Identify which cell holds the provided text, then report its (x, y) central coordinate. 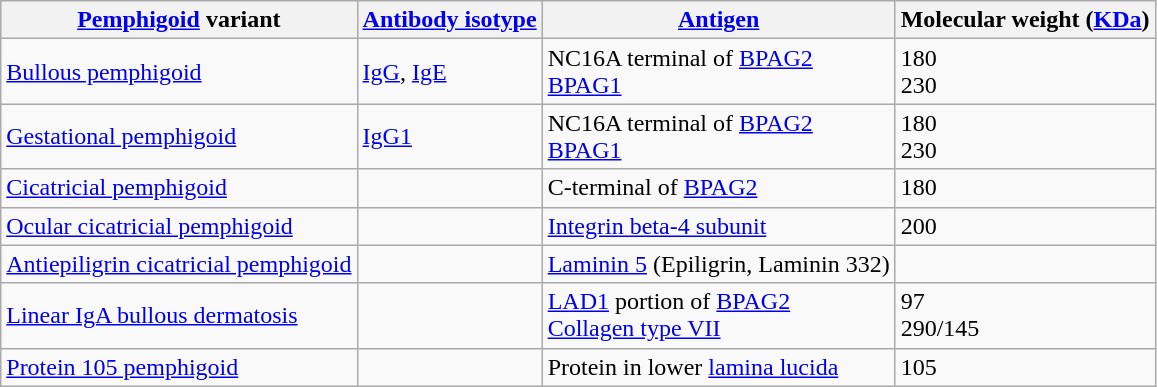
105 (1025, 367)
97290/145 (1025, 316)
IgG, IgE (450, 72)
Integrin beta-4 subunit (718, 226)
Pemphigoid variant (179, 20)
Cicatricial pemphigoid (179, 188)
Bullous pemphigoid (179, 72)
Gestational pemphigoid (179, 136)
Antiepiligrin cicatricial pemphigoid (179, 264)
Laminin 5 (Epiligrin, Laminin 332) (718, 264)
Antibody isotype (450, 20)
Ocular cicatricial pemphigoid (179, 226)
IgG1 (450, 136)
Molecular weight (KDa) (1025, 20)
Antigen (718, 20)
Protein in lower lamina lucida (718, 367)
Protein 105 pemphigoid (179, 367)
LAD1 portion of BPAG2Collagen type VII (718, 316)
C-terminal of BPAG2 (718, 188)
180 (1025, 188)
200 (1025, 226)
Linear IgA bullous dermatosis (179, 316)
